Scan for the cell matching the given text and deliver its (x, y) coordinate at center. 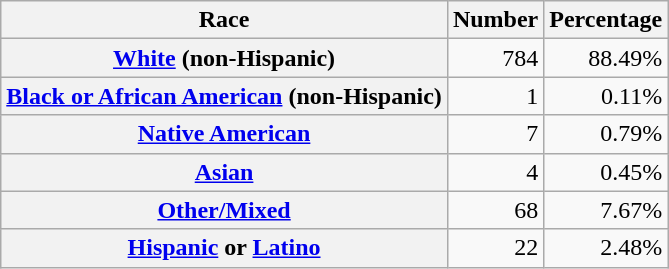
Percentage (606, 20)
0.11% (606, 96)
68 (495, 210)
Hispanic or Latino (224, 248)
784 (495, 58)
White (non-Hispanic) (224, 58)
Other/Mixed (224, 210)
Race (224, 20)
1 (495, 96)
0.45% (606, 172)
2.48% (606, 248)
22 (495, 248)
0.79% (606, 134)
Native American (224, 134)
Black or African American (non-Hispanic) (224, 96)
Number (495, 20)
88.49% (606, 58)
7.67% (606, 210)
7 (495, 134)
4 (495, 172)
Asian (224, 172)
